Return [x, y] of the center of cell containing provided text 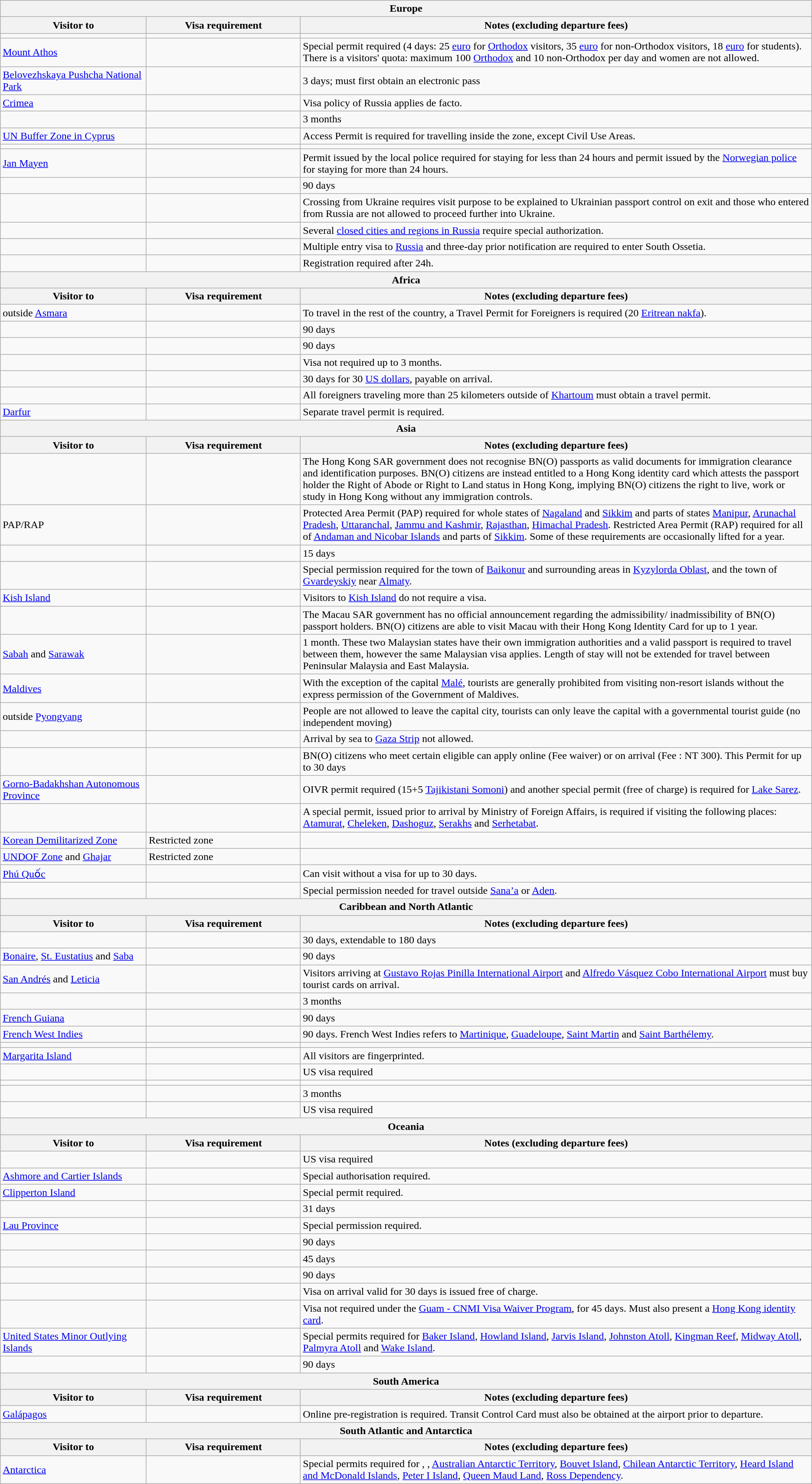
All foreigners traveling more than 25 kilometers outside of Khartoum must obtain a travel permit. [556, 395]
Online pre-registration is required. Transit Control Card must also be obtained at the airport prior to departure. [556, 1414]
Caribbean and North Atlantic [406, 907]
Europe [406, 9]
Multiple entry visa to Russia and three-day prior notification are required to enter South Ossetia. [556, 247]
San Andrés and Leticia [74, 979]
Visitors to Kish Island do not require a visa. [556, 598]
Special permit required. [556, 1192]
Bonaire, St. Eustatius and Saba [74, 956]
Can visit without a visa for up to 30 days. [556, 873]
Africa [406, 280]
Margarita Island [74, 1056]
Gorno-Badakhshan Autonomous Province [74, 790]
Antarctica [74, 1469]
South America [406, 1381]
90 days. French West Indies refers to Martinique, Guadeloupe, Saint Martin and Saint Barthélemy. [556, 1034]
Special permits required for Baker Island, Howland Island, Jarvis Island, Johnston Atoll, Kingman Reef, Midway Atoll, Palmyra Atoll and Wake Island. [556, 1343]
French West Indies [74, 1034]
Special authorisation required. [556, 1176]
outside Pyongyang [74, 717]
Visa not required up to 3 months. [556, 362]
Belovezhskaya Pushcha National Park [74, 81]
Visa policy of Russia applies de facto. [556, 103]
Visa not required under the Guam - CNMI Visa Waiver Program, for 45 days. Must also present a Hong Kong identity card. [556, 1314]
Kish Island [74, 598]
South Atlantic and Antarctica [406, 1431]
All visitors are fingerprinted. [556, 1056]
Darfur [74, 412]
Visa on arrival valid for 30 days is issued free of charge. [556, 1291]
Mount Athos [74, 52]
Access Permit is required for travelling inside the zone, except Civil Use Areas. [556, 136]
Separate travel permit is required. [556, 412]
Asia [406, 428]
31 days [556, 1209]
Jan Mayen [74, 163]
To travel in the rest of the country, a Travel Permit for Foreigners is required (20 Eritrean nakfa). [556, 313]
Galápagos [74, 1414]
Special permission required for the town of Baikonur and surrounding areas in Kyzylorda Oblast, and the town of Gvardeyskiy near Almaty. [556, 575]
Special permission needed for travel outside Sana’a or Aden. [556, 890]
Crimea [74, 103]
30 days for 30 US dollars, payable on arrival. [556, 379]
Clipperton Island [74, 1192]
Oceania [406, 1126]
Sabah and Sarawak [74, 654]
30 days, extendable to 180 days [556, 940]
UNDOF Zone and Ghajar [74, 857]
Maldives [74, 688]
15 days [556, 553]
BN(O) citizens who meet certain eligible can apply online (Fee waiver) or on arrival (Fee : NT 300). This Permit for up to 30 days [556, 761]
Phú Quốc [74, 873]
Several closed cities and regions in Russia require special authorization. [556, 230]
Visitors arriving at Gustavo Rojas Pinilla International Airport and Alfredo Vásquez Cobo International Airport must buy tourist cards on arrival. [556, 979]
People are not allowed to leave the capital city, tourists can only leave the capital with a governmental tourist guide (no independent moving) [556, 717]
outside Asmara [74, 313]
Ashmore and Cartier Islands [74, 1176]
OIVR permit required (15+5 Tajikistani Somoni) and another special permit (free of charge) is required for Lake Sarez. [556, 790]
United States Minor Outlying Islands [74, 1343]
3 days; must first obtain an electronic pass [556, 81]
Special permission required. [556, 1225]
Arrival by sea to Gaza Strip not allowed. [556, 739]
PAP/RAP [74, 525]
Lau Province [74, 1225]
45 days [556, 1258]
Registration required after 24h. [556, 263]
Korean Demilitarized Zone [74, 840]
UN Buffer Zone in Cyprus [74, 136]
French Guiana [74, 1018]
